Capture the cell that displays the provided text and extract its (x, y) central coordinate. 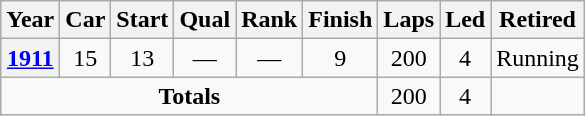
Qual (205, 20)
Rank (270, 20)
Car (86, 20)
1911 (30, 58)
Totals (190, 96)
Led (466, 20)
Start (142, 20)
Retired (538, 20)
Year (30, 20)
13 (142, 58)
Finish (340, 20)
Running (538, 58)
15 (86, 58)
Laps (409, 20)
9 (340, 58)
